Locate the cell with the specified text and output its (X, Y) center coordinate. 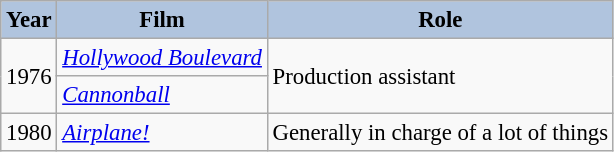
Airplane! (162, 133)
Role (440, 20)
1980 (29, 133)
1976 (29, 76)
Generally in charge of a lot of things (440, 133)
Film (162, 20)
Production assistant (440, 76)
Cannonball (162, 95)
Year (29, 20)
Hollywood Boulevard (162, 58)
